Output the [x, y] coordinate of the center of the cell containing the given text.  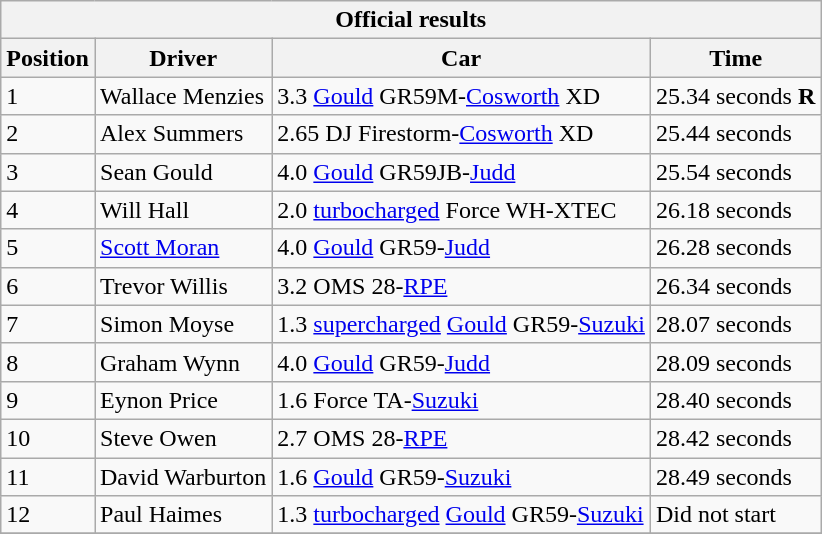
8 [48, 362]
25.34 seconds R [735, 96]
Car [462, 58]
Simon Moyse [182, 324]
Sean Gould [182, 172]
2.0 turbocharged Force WH-XTEC [462, 210]
3.3 Gould GR59M-Cosworth XD [462, 96]
David Warburton [182, 477]
Will Hall [182, 210]
7 [48, 324]
2.7 OMS 28-RPE [462, 438]
1.3 turbocharged Gould GR59-Suzuki [462, 515]
Steve Owen [182, 438]
4 [48, 210]
12 [48, 515]
3.2 OMS 28-RPE [462, 286]
9 [48, 400]
25.54 seconds [735, 172]
10 [48, 438]
Time [735, 58]
26.18 seconds [735, 210]
1 [48, 96]
Paul Haimes [182, 515]
11 [48, 477]
Driver [182, 58]
26.34 seconds [735, 286]
2.65 DJ Firestorm-Cosworth XD [462, 134]
25.44 seconds [735, 134]
28.49 seconds [735, 477]
28.40 seconds [735, 400]
5 [48, 248]
Graham Wynn [182, 362]
Wallace Menzies [182, 96]
4.0 Gould GR59JB-Judd [462, 172]
28.07 seconds [735, 324]
Official results [411, 20]
26.28 seconds [735, 248]
1.3 supercharged Gould GR59-Suzuki [462, 324]
Eynon Price [182, 400]
Position [48, 58]
1.6 Force TA-Suzuki [462, 400]
28.42 seconds [735, 438]
Trevor Willis [182, 286]
2 [48, 134]
28.09 seconds [735, 362]
3 [48, 172]
Scott Moran [182, 248]
Alex Summers [182, 134]
Did not start [735, 515]
1.6 Gould GR59-Suzuki [462, 477]
6 [48, 286]
